Return [X, Y] of the center of cell containing provided text 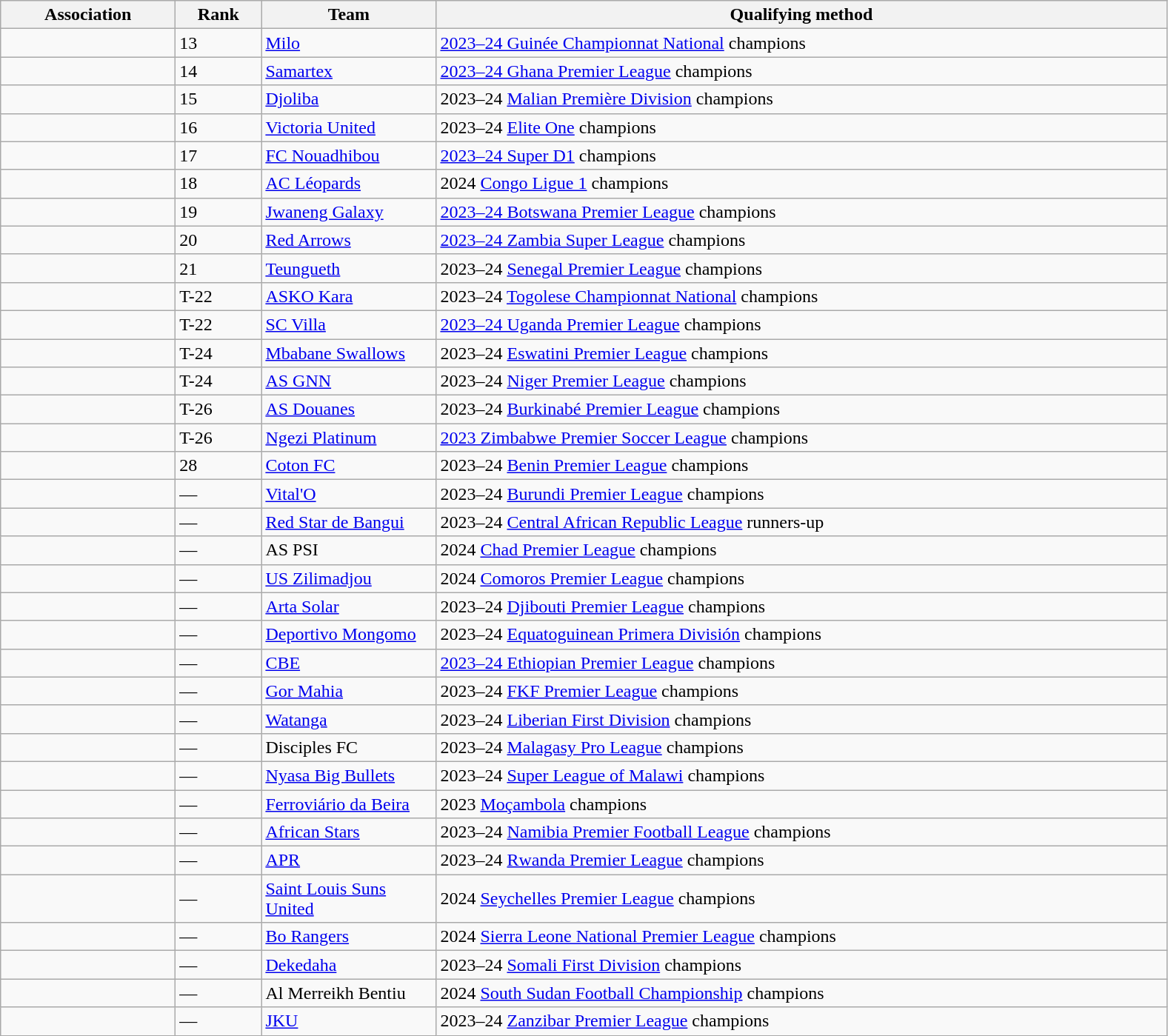
2023–24 Togolese Championnat National champions [801, 296]
2024 Chad Premier League champions [801, 550]
Red Star de Bangui [349, 522]
AC Léopards [349, 184]
16 [218, 127]
2023–24 Burundi Premier League champions [801, 494]
Saint Louis Suns United [349, 899]
Rank [218, 15]
Vital'O [349, 494]
Qualifying method [801, 15]
17 [218, 156]
Dekedaha [349, 965]
14 [218, 71]
FC Nouadhibou [349, 156]
2024 Sierra Leone National Premier League champions [801, 937]
2023–24 Eswatini Premier League champions [801, 353]
US Zilimadjou [349, 578]
2023–24 Equatoguinean Primera División champions [801, 635]
Ngezi Platinum [349, 438]
Arta Solar [349, 606]
2023–24 Guinée Championnat National champions [801, 43]
Team [349, 15]
21 [218, 268]
2023–24 Zanzibar Premier League champions [801, 1021]
2023–24 Niger Premier League champions [801, 381]
Coton FC [349, 466]
2023–24 Ethiopian Premier League champions [801, 663]
2023–24 Senegal Premier League champions [801, 268]
2023–24 Uganda Premier League champions [801, 324]
AS Douanes [349, 410]
Bo Rangers [349, 937]
2024 Comoros Premier League champions [801, 578]
APR [349, 860]
CBE [349, 663]
2023–24 Benin Premier League champions [801, 466]
African Stars [349, 832]
Jwaneng Galaxy [349, 212]
SC Villa [349, 324]
13 [218, 43]
2023–24 Malian Première Division champions [801, 99]
Disciples FC [349, 747]
20 [218, 240]
Mbabane Swallows [349, 353]
Association [88, 15]
2023–24 FKF Premier League champions [801, 691]
2024 South Sudan Football Championship champions [801, 993]
Milo [349, 43]
Victoria United [349, 127]
Ferroviário da Beira [349, 803]
2023–24 Elite One champions [801, 127]
2023–24 Super League of Malawi champions [801, 775]
Deportivo Mongomo [349, 635]
AS GNN [349, 381]
2023–24 Liberian First Division champions [801, 719]
19 [218, 212]
15 [218, 99]
2024 Seychelles Premier League champions [801, 899]
JKU [349, 1021]
Watanga [349, 719]
2023–24 Central African Republic League runners-up [801, 522]
Samartex [349, 71]
Nyasa Big Bullets [349, 775]
2023–24 Burkinabé Premier League champions [801, 410]
2023–24 Djibouti Premier League champions [801, 606]
2023–24 Somali First Division champions [801, 965]
18 [218, 184]
Gor Mahia [349, 691]
2023 Moçambola champions [801, 803]
AS PSI [349, 550]
2023–24 Zambia Super League champions [801, 240]
2023 Zimbabwe Premier Soccer League champions [801, 438]
2023–24 Namibia Premier Football League champions [801, 832]
2023–24 Malagasy Pro League champions [801, 747]
2023–24 Rwanda Premier League champions [801, 860]
28 [218, 466]
Al Merreikh Bentiu [349, 993]
Djoliba [349, 99]
Red Arrows [349, 240]
2024 Congo Ligue 1 champions [801, 184]
ASKO Kara [349, 296]
2023–24 Botswana Premier League champions [801, 212]
2023–24 Ghana Premier League champions [801, 71]
Teungueth [349, 268]
2023–24 Super D1 champions [801, 156]
